Capture the cell that displays the provided text and extract its (x, y) central coordinate. 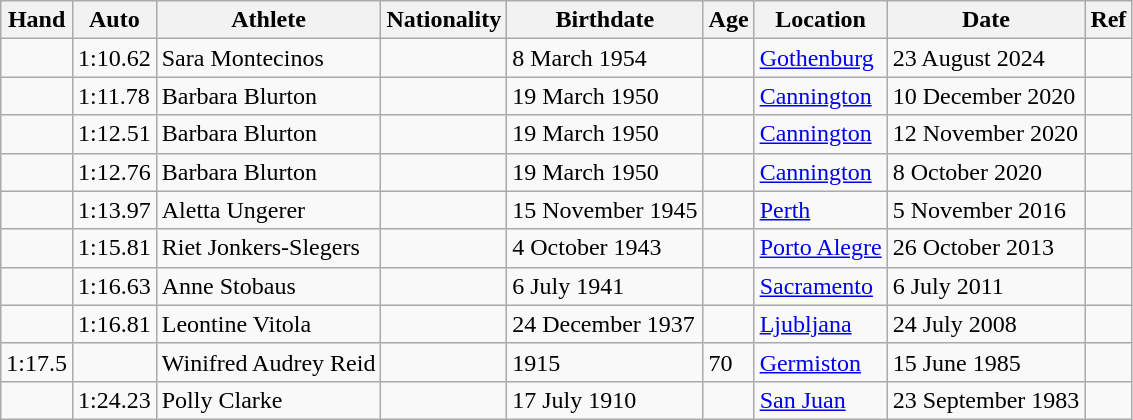
15 November 1945 (605, 210)
70 (728, 362)
Sara Montecinos (268, 58)
Anne Stobaus (268, 286)
23 August 2024 (986, 58)
Auto (114, 20)
8 March 1954 (605, 58)
Athlete (268, 20)
8 October 2020 (986, 172)
4 October 1943 (605, 248)
Ljubljana (820, 324)
1:10.62 (114, 58)
23 September 1983 (986, 400)
15 June 1985 (986, 362)
17 July 1910 (605, 400)
1:11.78 (114, 96)
26 October 2013 (986, 248)
Aletta Ungerer (268, 210)
Date (986, 20)
1:15.81 (114, 248)
12 November 2020 (986, 134)
1:24.23 (114, 400)
Nationality (444, 20)
Gothenburg (820, 58)
Germiston (820, 362)
Riet Jonkers-Slegers (268, 248)
6 July 1941 (605, 286)
6 July 2011 (986, 286)
5 November 2016 (986, 210)
Perth (820, 210)
Porto Alegre (820, 248)
Winifred Audrey Reid (268, 362)
Birthdate (605, 20)
1:16.81 (114, 324)
1:12.76 (114, 172)
Ref (1108, 20)
10 December 2020 (986, 96)
Location (820, 20)
Leontine Vitola (268, 324)
Polly Clarke (268, 400)
1:13.97 (114, 210)
24 December 1937 (605, 324)
1915 (605, 362)
24 July 2008 (986, 324)
1:12.51 (114, 134)
San Juan (820, 400)
1:16.63 (114, 286)
Sacramento (820, 286)
Age (728, 20)
Hand (37, 20)
1:17.5 (37, 362)
